Pinpoint the cell where the given text exists, returning its [x, y] midpoint coordinate. 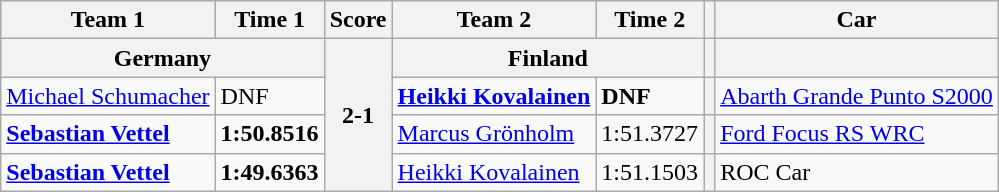
Germany [162, 58]
1:50.8516 [270, 134]
Team 1 [108, 20]
Time 1 [270, 20]
1:51.3727 [650, 134]
Michael Schumacher [108, 96]
Time 2 [650, 20]
1:49.6363 [270, 172]
Ford Focus RS WRC [857, 134]
Marcus Grönholm [494, 134]
Team 2 [494, 20]
Abarth Grande Punto S2000 [857, 96]
ROC Car [857, 172]
Score [358, 20]
2-1 [358, 115]
1:51.1503 [650, 172]
Finland [548, 58]
Car [857, 20]
